Output the (X, Y) coordinate of the center of the cell containing the given text.  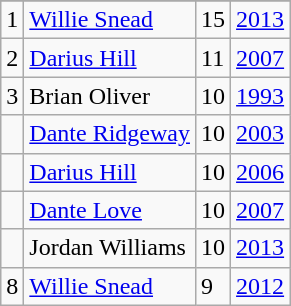
2003 (260, 134)
2012 (260, 286)
1 (12, 20)
8 (12, 286)
Brian Oliver (110, 96)
1993 (260, 96)
Jordan Williams (110, 248)
Dante Ridgeway (110, 134)
2006 (260, 172)
11 (212, 58)
9 (212, 286)
Dante Love (110, 210)
3 (12, 96)
15 (212, 20)
2 (12, 58)
